From the cell containing the given text, extract its center point as (X, Y) coordinate. 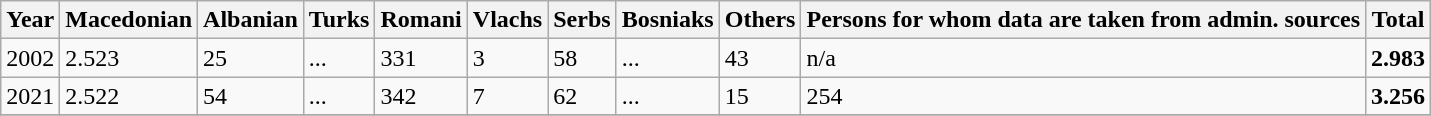
7 (507, 96)
25 (251, 58)
342 (421, 96)
3.256 (1398, 96)
2.523 (129, 58)
Persons for whom data are taken from admin. sources (1084, 20)
15 (760, 96)
62 (582, 96)
Total (1398, 20)
2002 (30, 58)
Macedonian (129, 20)
Bosniaks (668, 20)
Romani (421, 20)
58 (582, 58)
331 (421, 58)
n/a (1084, 58)
254 (1084, 96)
3 (507, 58)
Year (30, 20)
Vlachs (507, 20)
54 (251, 96)
43 (760, 58)
2.522 (129, 96)
Others (760, 20)
Turks (339, 20)
2021 (30, 96)
Serbs (582, 20)
Albanian (251, 20)
2.983 (1398, 58)
